Pinpoint the cell where the given text exists, returning its [X, Y] midpoint coordinate. 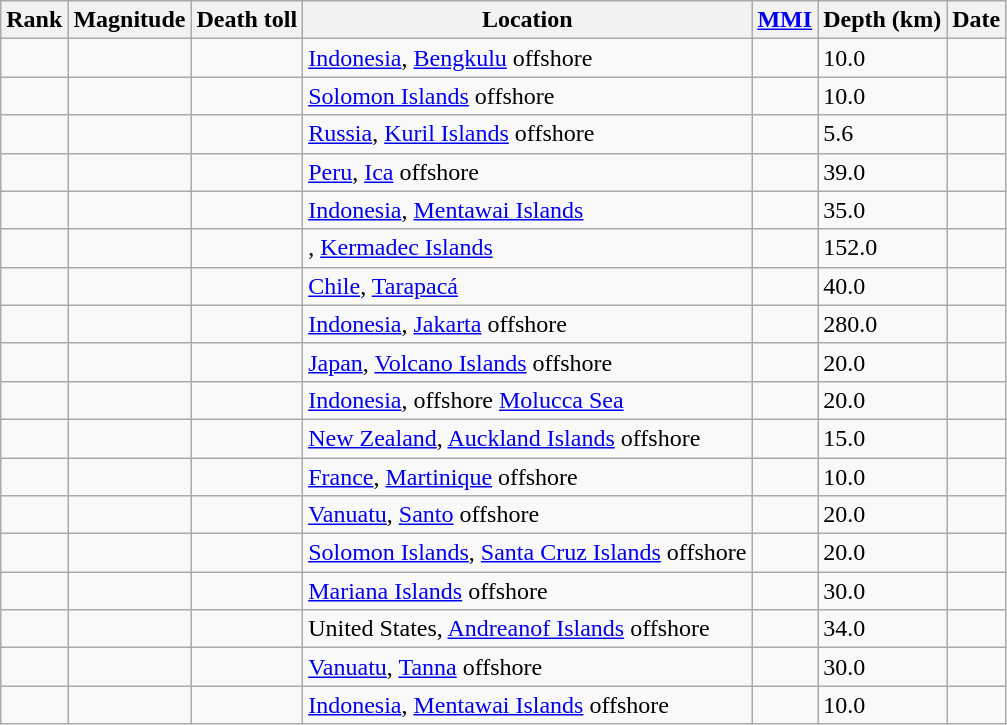
35.0 [882, 210]
Vanuatu, Tanna offshore [528, 667]
Mariana Islands offshore [528, 591]
New Zealand, Auckland Islands offshore [528, 438]
Rank [34, 20]
Russia, Kuril Islands offshore [528, 134]
Indonesia, Jakarta offshore [528, 324]
Date [976, 20]
Indonesia, Bengkulu offshore [528, 58]
Chile, Tarapacá [528, 286]
Death toll [247, 20]
34.0 [882, 629]
Japan, Volcano Islands offshore [528, 362]
United States, Andreanof Islands offshore [528, 629]
Peru, Ica offshore [528, 172]
Vanuatu, Santo offshore [528, 515]
Solomon Islands, Santa Cruz Islands offshore [528, 553]
5.6 [882, 134]
Depth (km) [882, 20]
Indonesia, Mentawai Islands [528, 210]
, Kermadec Islands [528, 248]
Indonesia, offshore Molucca Sea [528, 400]
Magnitude [130, 20]
MMI [785, 20]
152.0 [882, 248]
Location [528, 20]
Solomon Islands offshore [528, 96]
Indonesia, Mentawai Islands offshore [528, 705]
39.0 [882, 172]
15.0 [882, 438]
280.0 [882, 324]
France, Martinique offshore [528, 477]
40.0 [882, 286]
